Scan for the cell matching the given text and deliver its [X, Y] coordinate at center. 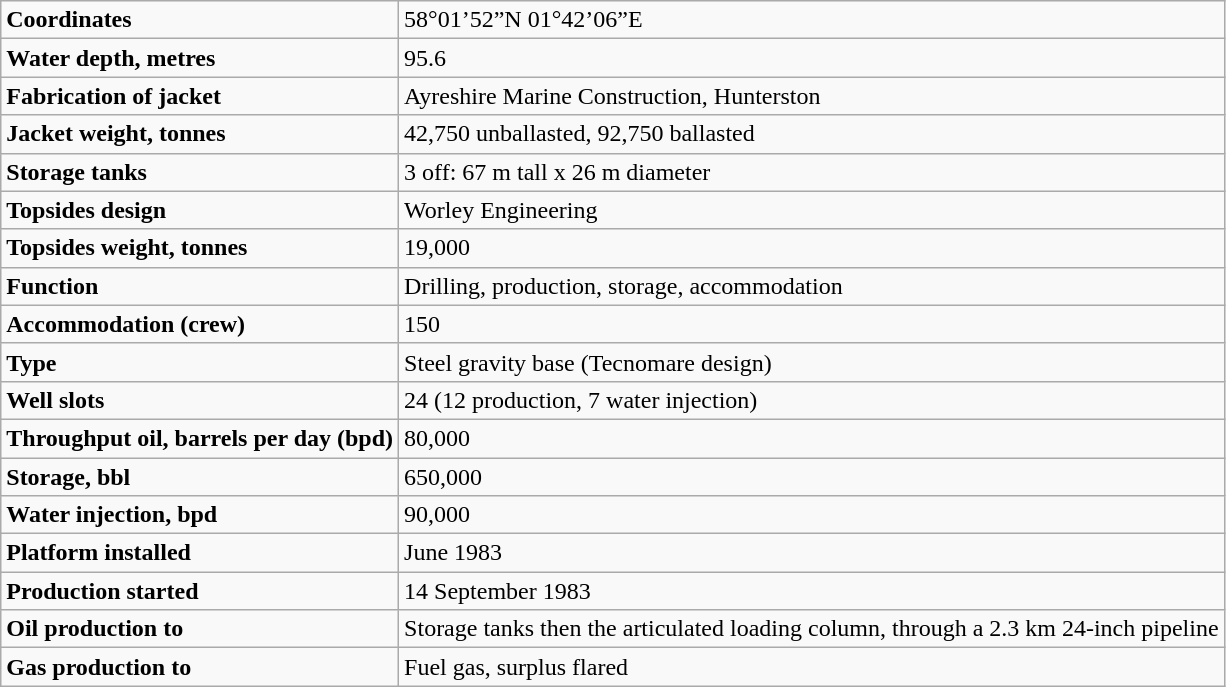
650,000 [812, 477]
80,000 [812, 438]
Steel gravity base (Tecnomare design) [812, 362]
June 1983 [812, 553]
Ayreshire Marine Construction, Hunterston [812, 96]
95.6 [812, 58]
Worley Engineering [812, 210]
Topsides design [200, 210]
Accommodation (crew) [200, 324]
Water depth, metres [200, 58]
Well slots [200, 400]
Storage tanks then the articulated loading column, through a 2.3 km 24-inch pipeline [812, 629]
3 off: 67 m tall x 26 m diameter [812, 172]
58°01’52”N 01°42’06”E [812, 20]
Production started [200, 591]
Coordinates [200, 20]
42,750 unballasted, 92,750 ballasted [812, 134]
Function [200, 286]
Type [200, 362]
Platform installed [200, 553]
14 September 1983 [812, 591]
Fuel gas, surplus flared [812, 667]
150 [812, 324]
Fabrication of jacket [200, 96]
24 (12 production, 7 water injection) [812, 400]
Drilling, production, storage, accommodation [812, 286]
90,000 [812, 515]
Topsides weight, tonnes [200, 248]
Oil production to [200, 629]
Throughput oil, barrels per day (bpd) [200, 438]
Jacket weight, tonnes [200, 134]
Gas production to [200, 667]
19,000 [812, 248]
Storage tanks [200, 172]
Storage, bbl [200, 477]
Water injection, bpd [200, 515]
